Return the (X, Y) coordinate for the center point of the cell that contains the specified text.  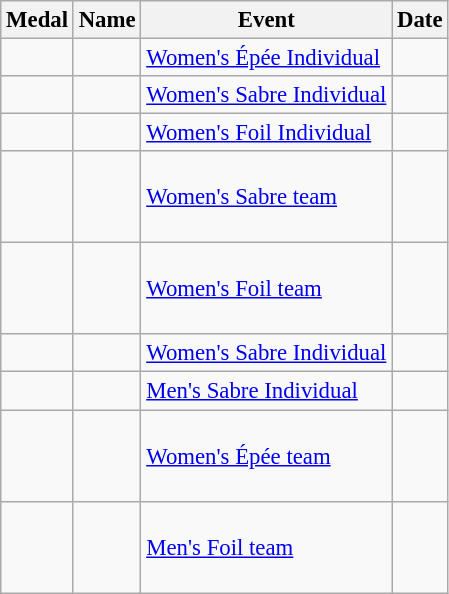
Women's Foil team (266, 289)
Women's Foil Individual (266, 133)
Women's Épée Individual (266, 58)
Event (266, 20)
Men's Sabre Individual (266, 391)
Name (107, 20)
Women's Épée team (266, 456)
Women's Sabre team (266, 197)
Men's Foil team (266, 547)
Medal (38, 20)
Date (420, 20)
